Determine the [X, Y] coordinate at the center of the cell enclosing the given text.  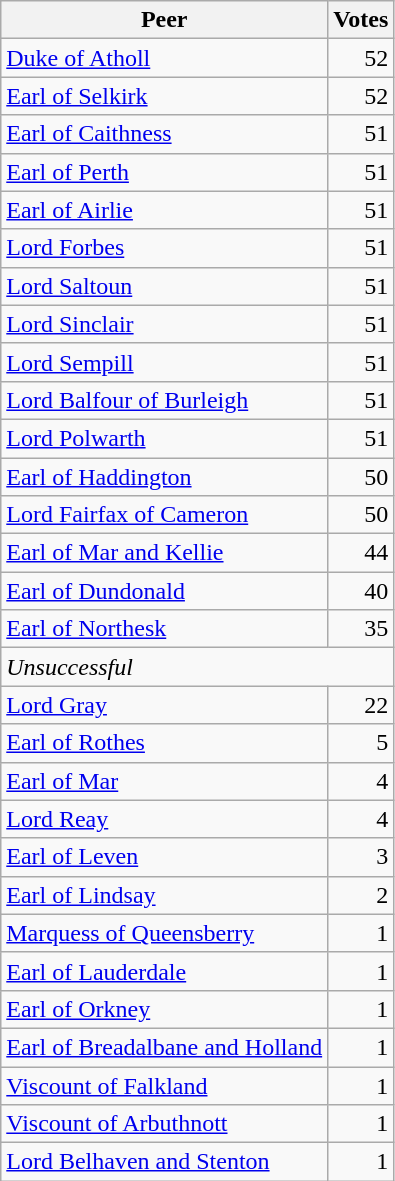
Marquess of Queensberry [164, 933]
Lord Saltoun [164, 286]
Lord Forbes [164, 248]
Unsuccessful [198, 667]
Lord Sinclair [164, 324]
2 [361, 895]
35 [361, 629]
Earl of Dundonald [164, 591]
Lord Gray [164, 705]
5 [361, 743]
Viscount of Arbuthnott [164, 1124]
Earl of Perth [164, 172]
22 [361, 705]
Peer [164, 20]
Earl of Caithness [164, 134]
Lord Sempill [164, 362]
Votes [361, 20]
Earl of Rothes [164, 743]
Earl of Orkney [164, 1009]
Earl of Leven [164, 857]
40 [361, 591]
Duke of Atholl [164, 58]
Earl of Selkirk [164, 96]
Earl of Mar [164, 781]
Lord Balfour of Burleigh [164, 400]
Lord Belhaven and Stenton [164, 1162]
Lord Reay [164, 819]
3 [361, 857]
44 [361, 553]
Earl of Northesk [164, 629]
Earl of Lindsay [164, 895]
Earl of Breadalbane and Holland [164, 1047]
Viscount of Falkland [164, 1085]
Earl of Lauderdale [164, 971]
Lord Fairfax of Cameron [164, 515]
Earl of Airlie [164, 210]
Lord Polwarth [164, 438]
Earl of Mar and Kellie [164, 553]
Earl of Haddington [164, 477]
